Locate the cell with the specified text and output its (x, y) center coordinate. 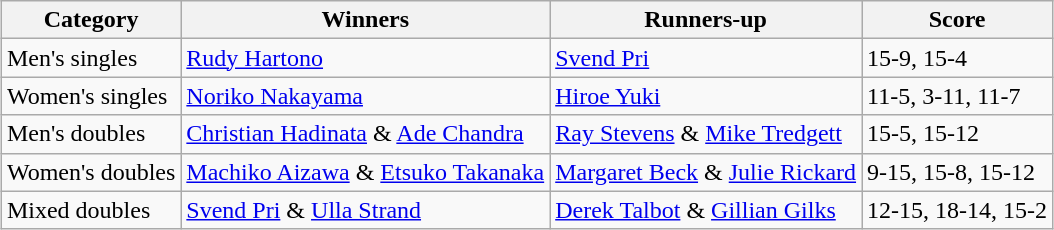
Margaret Beck & Julie Rickard (706, 172)
Hiroe Yuki (706, 96)
Women's singles (90, 96)
Winners (366, 20)
Svend Pri (706, 58)
11-5, 3-11, 11-7 (958, 96)
Men's singles (90, 58)
Rudy Hartono (366, 58)
15-9, 15-4 (958, 58)
Mixed doubles (90, 210)
9-15, 15-8, 15-12 (958, 172)
Derek Talbot & Gillian Gilks (706, 210)
Svend Pri & Ulla Strand (366, 210)
Men's doubles (90, 134)
Christian Hadinata & Ade Chandra (366, 134)
Score (958, 20)
Women's doubles (90, 172)
Ray Stevens & Mike Tredgett (706, 134)
12-15, 18-14, 15-2 (958, 210)
Category (90, 20)
Noriko Nakayama (366, 96)
Runners-up (706, 20)
15-5, 15-12 (958, 134)
Machiko Aizawa & Etsuko Takanaka (366, 172)
